Provide the [x, y] coordinate of the cell's center where the given text is located.  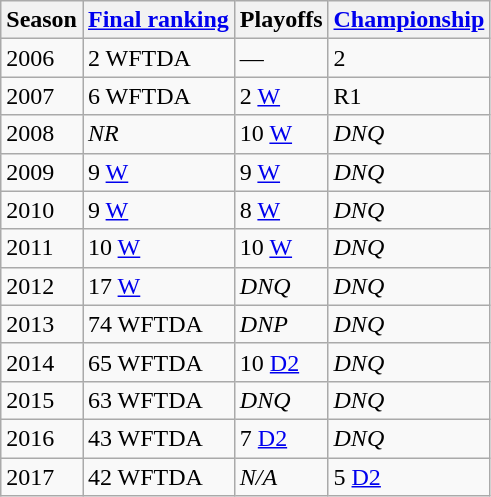
2006 [42, 58]
2015 [42, 400]
42 WFTDA [158, 477]
NR [158, 134]
2 WFTDA [158, 58]
N/A [281, 477]
— [281, 58]
10 D2 [281, 362]
2008 [42, 134]
5 D2 [409, 477]
8 W [281, 210]
Final ranking [158, 20]
2014 [42, 362]
2010 [42, 210]
65 WFTDA [158, 362]
17 W [158, 286]
2009 [42, 172]
Championship [409, 20]
DNP [281, 324]
2012 [42, 286]
6 WFTDA [158, 96]
74 WFTDA [158, 324]
2016 [42, 438]
7 D2 [281, 438]
43 WFTDA [158, 438]
2017 [42, 477]
2013 [42, 324]
Season [42, 20]
2007 [42, 96]
2011 [42, 248]
2 W [281, 96]
R1 [409, 96]
Playoffs [281, 20]
2 [409, 58]
63 WFTDA [158, 400]
